From the cell containing the given text, extract its center point as [X, Y] coordinate. 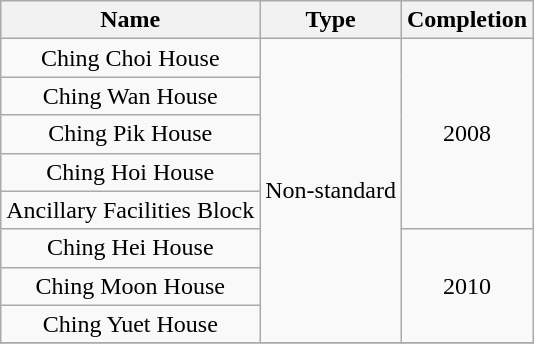
Ching Yuet House [130, 324]
Non-standard [331, 191]
Ching Moon House [130, 286]
Type [331, 20]
Ching Choi House [130, 58]
Ancillary Facilities Block [130, 210]
2010 [466, 286]
2008 [466, 134]
Ching Wan House [130, 96]
Completion [466, 20]
Ching Hei House [130, 248]
Name [130, 20]
Ching Hoi House [130, 172]
Ching Pik House [130, 134]
